From the cell containing the given text, extract its center point as (X, Y) coordinate. 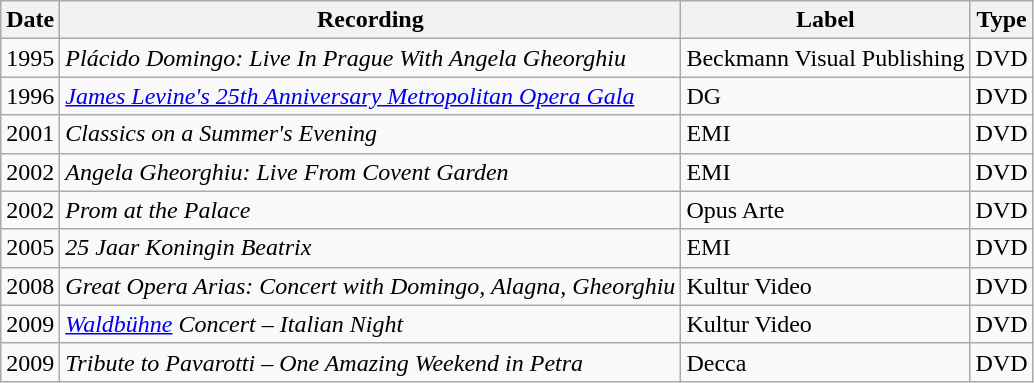
1996 (30, 96)
Prom at the Palace (370, 210)
Waldbühne Concert – Italian Night (370, 324)
2008 (30, 286)
Tribute to Pavarotti – One Amazing Weekend in Petra (370, 362)
Date (30, 20)
Classics on a Summer's Evening (370, 134)
2005 (30, 248)
Great Opera Arias: Concert with Domingo, Alagna, Gheorghiu (370, 286)
Decca (826, 362)
James Levine's 25th Anniversary Metropolitan Opera Gala (370, 96)
Beckmann Visual Publishing (826, 58)
Type (1002, 20)
DG (826, 96)
Recording (370, 20)
Plácido Domingo: Live In Prague With Angela Gheorghiu (370, 58)
Label (826, 20)
2001 (30, 134)
Opus Arte (826, 210)
1995 (30, 58)
25 Jaar Koningin Beatrix (370, 248)
Angela Gheorghiu: Live From Covent Garden (370, 172)
